Return (x, y) of the center of cell containing provided text 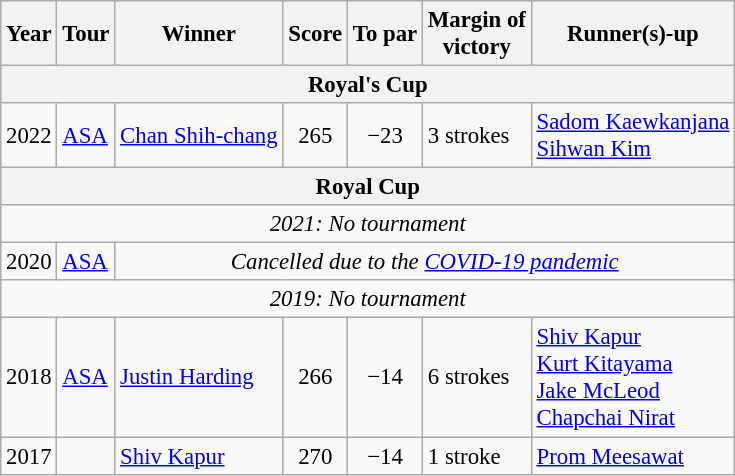
Cancelled due to the COVID-19 pandemic (425, 262)
2020 (29, 262)
Justin Harding (199, 378)
Chan Shih-chang (199, 136)
Royal Cup (368, 187)
266 (316, 378)
Prom Meesawat (633, 456)
Runner(s)-up (633, 34)
3 strokes (478, 136)
1 stroke (478, 456)
2017 (29, 456)
6 strokes (478, 378)
Royal's Cup (368, 85)
265 (316, 136)
−23 (386, 136)
Winner (199, 34)
Margin ofvictory (478, 34)
2018 (29, 378)
Shiv Kapur Kurt Kitayama Jake McLeod Chapchai Nirat (633, 378)
2019: No tournament (368, 299)
Score (316, 34)
2022 (29, 136)
Sadom Kaewkanjana Sihwan Kim (633, 136)
Tour (86, 34)
2021: No tournament (368, 224)
Year (29, 34)
Shiv Kapur (199, 456)
270 (316, 456)
To par (386, 34)
